Return [x, y] of the center of cell containing provided text 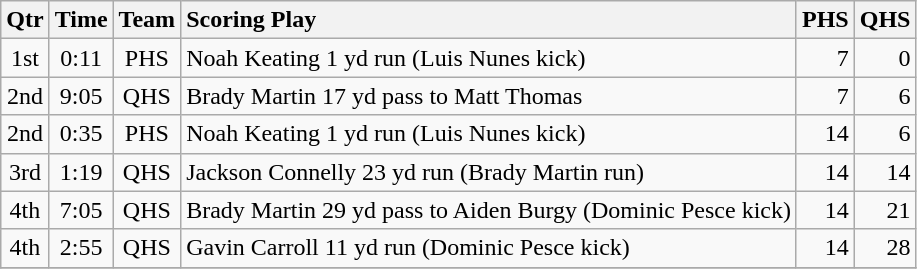
Gavin Carroll 11 yd run (Dominic Pesce kick) [489, 248]
0:35 [81, 134]
Scoring Play [489, 20]
1:19 [81, 172]
0 [885, 58]
Qtr [25, 20]
Brady Martin 29 yd pass to Aiden Burgy (Dominic Pesce kick) [489, 210]
3rd [25, 172]
28 [885, 248]
21 [885, 210]
1st [25, 58]
0:11 [81, 58]
Team [147, 20]
Jackson Connelly 23 yd run (Brady Martin run) [489, 172]
2:55 [81, 248]
7:05 [81, 210]
9:05 [81, 96]
Brady Martin 17 yd pass to Matt Thomas [489, 96]
Time [81, 20]
